Provide the [x, y] coordinate of the cell's center where the given text is located.  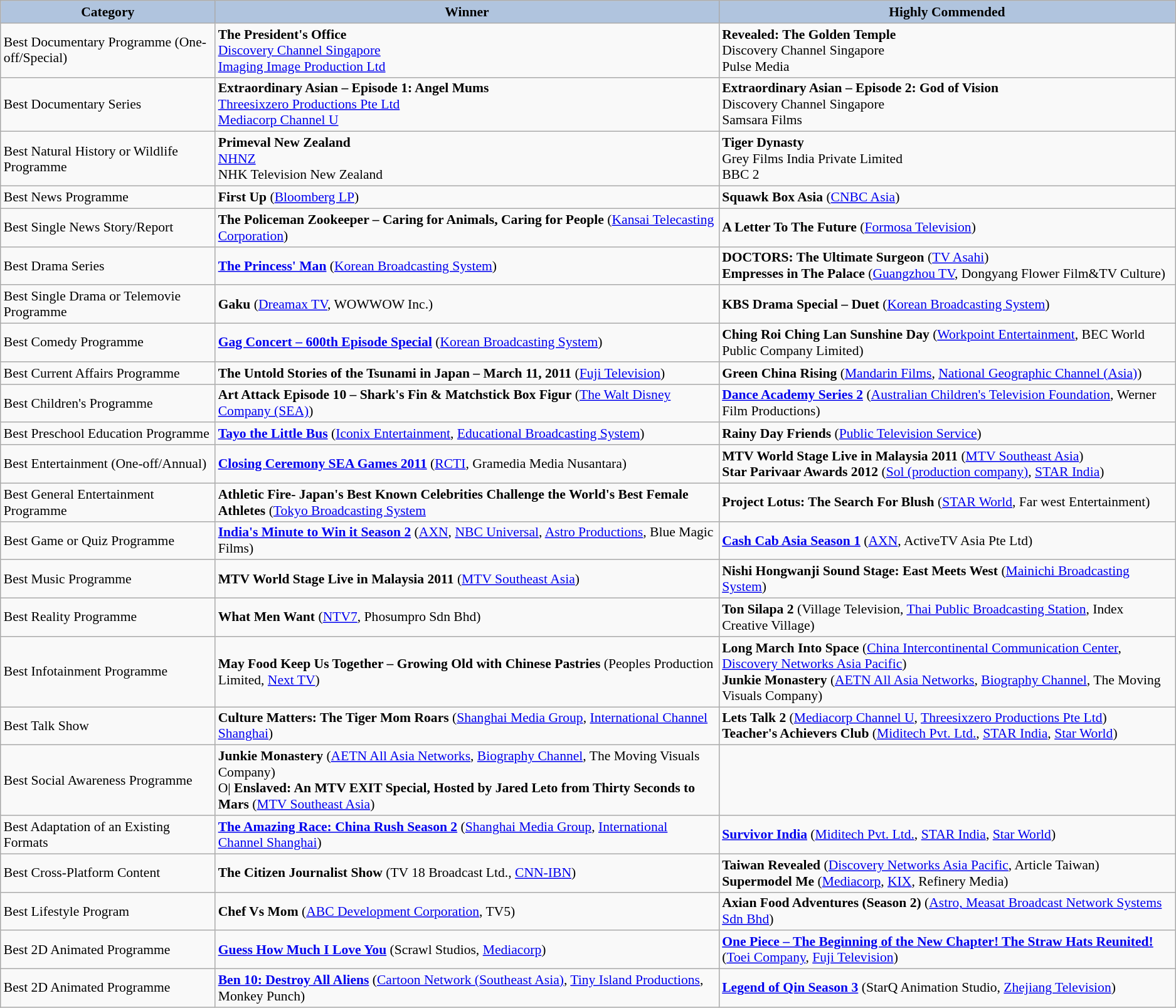
Gag Concert – 600th Episode Special (Korean Broadcasting System) [467, 342]
Extraordinary Asian – Episode 1: Angel MumsThreesixzero Productions Pte LtdMediacorp Channel U [467, 104]
Rainy Day Friends (Public Television Service) [947, 434]
A Letter To The Future (Formosa Television) [947, 227]
Ben 10: Destroy All Aliens (Cartoon Network (Southeast Asia), Tiny Island Productions, Monkey Punch) [467, 989]
Category [108, 12]
First Up (Bloomberg LP) [467, 198]
Cash Cab Asia Season 1 (AXN, ActiveTV Asia Pte Ltd) [947, 541]
Green China Rising (Mandarin Films, National Geographic Channel (Asia)) [947, 373]
Best News Programme [108, 198]
DOCTORS: The Ultimate Surgeon (TV Asahi) Empresses in The Palace (Guangzhou TV, Dongyang Flower Film&TV Culture) [947, 266]
Legend of Qin Season 3 (StarQ Animation Studio, Zhejiang Television) [947, 989]
Nishi Hongwanji Sound Stage: East Meets West (Mainichi Broadcasting System) [947, 580]
Best Single Drama or Telemovie Programme [108, 305]
Culture Matters: The Tiger Mom Roars (Shanghai Media Group, International Channel Shanghai) [467, 726]
One Piece – The Beginning of the New Chapter! The Straw Hats Reunited! (Toei Company, Fuji Television) [947, 950]
Best Documentary Series [108, 104]
Best Social Awareness Programme [108, 780]
Best Entertainment (One-off/Annual) [108, 464]
The President's OfficeDiscovery Channel SingaporeImaging Image Production Ltd [467, 50]
Best Current Affairs Programme [108, 373]
Axian Food Adventures (Season 2) (Astro, Measat Broadcast Network Systems Sdn Bhd) [947, 911]
Chef Vs Mom (ABC Development Corporation, TV5) [467, 911]
Survivor India (Miditech Pvt. Ltd., STAR India, Star World) [947, 834]
Lets Talk 2 (Mediacorp Channel U, Threesixzero Productions Pte Ltd) Teacher's Achievers Club (Miditech Pvt. Ltd., STAR India, Star World) [947, 726]
Best Single News Story/Report [108, 227]
Revealed: The Golden TempleDiscovery Channel SingaporePulse Media [947, 50]
Art Attack Episode 10 – Shark's Fin & Matchstick Box Figur (The Walt Disney Company (SEA)) [467, 403]
Best Documentary Programme (One-off/Special) [108, 50]
Best Comedy Programme [108, 342]
The Citizen Journalist Show (TV 18 Broadcast Ltd., CNN-IBN) [467, 873]
Squawk Box Asia (CNBC Asia) [947, 198]
KBS Drama Special – Duet (Korean Broadcasting System) [947, 305]
India's Minute to Win it Season 2 (AXN, NBC Universal, Astro Productions, Blue Magic Films) [467, 541]
Primeval New ZealandNHNZNHK Television New Zealand [467, 159]
Best General Entertainment Programme [108, 502]
Taiwan Revealed (Discovery Networks Asia Pacific, Article Taiwan) Supermodel Me (Mediacorp, KIX, Refinery Media) [947, 873]
May Food Keep Us Together – Growing Old with Chinese Pastries (Peoples Production Limited, Next TV) [467, 672]
What Men Want (NTV7, Phosumpro Sdn Bhd) [467, 617]
Best Drama Series [108, 266]
Best Game or Quiz Programme [108, 541]
Best Infotainment Programme [108, 672]
The Princess' Man (Korean Broadcasting System) [467, 266]
Best Natural History or Wildlife Programme [108, 159]
Ching Roi Ching Lan Sunshine Day (Workpoint Entertainment, BEC World Public Company Limited) [947, 342]
The Untold Stories of the Tsunami in Japan – March 11, 2011 (Fuji Television) [467, 373]
Ton Silapa 2 (Village Television, Thai Public Broadcasting Station, Index Creative Village) [947, 617]
MTV World Stage Live in Malaysia 2011 (MTV Southeast Asia) Star Parivaar Awards 2012 (Sol (production company), STAR India) [947, 464]
Best Cross-Platform Content [108, 873]
Project Lotus: The Search For Blush (STAR World, Far west Entertainment) [947, 502]
Best Lifestyle Program [108, 911]
The Policeman Zookeeper – Caring for Animals, Caring for People (Kansai Telecasting Corporation) [467, 227]
Winner [467, 12]
Best Music Programme [108, 580]
Best Children's Programme [108, 403]
Highly Commended [947, 12]
Tayo the Little Bus (Iconix Entertainment, Educational Broadcasting System) [467, 434]
Closing Ceremony SEA Games 2011 (RCTI, Gramedia Media Nusantara) [467, 464]
Tiger DynastyGrey Films India Private LimitedBBC 2 [947, 159]
Best Talk Show [108, 726]
Guess How Much I Love You (Scrawl Studios, Mediacorp) [467, 950]
Best Adaptation of an Existing Formats [108, 834]
Dance Academy Series 2 (Australian Children's Television Foundation, Werner Film Productions) [947, 403]
Best Preschool Education Programme [108, 434]
Best Reality Programme [108, 617]
Extraordinary Asian – Episode 2: God of VisionDiscovery Channel SingaporeSamsara Films [947, 104]
Gaku (Dreamax TV, WOWWOW Inc.) [467, 305]
The Amazing Race: China Rush Season 2 (Shanghai Media Group, International Channel Shanghai) [467, 834]
MTV World Stage Live in Malaysia 2011 (MTV Southeast Asia) [467, 580]
Athletic Fire- Japan's Best Known Celebrities Challenge the World's Best Female Athletes (Tokyo Broadcasting System [467, 502]
